Return the [x, y] coordinate for the center point of the cell that contains the specified text.  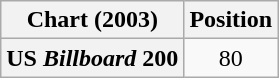
US Billboard 200 [92, 58]
Chart (2003) [92, 20]
Position [231, 20]
80 [231, 58]
